Output the (x, y) coordinate of the center of the cell containing the given text.  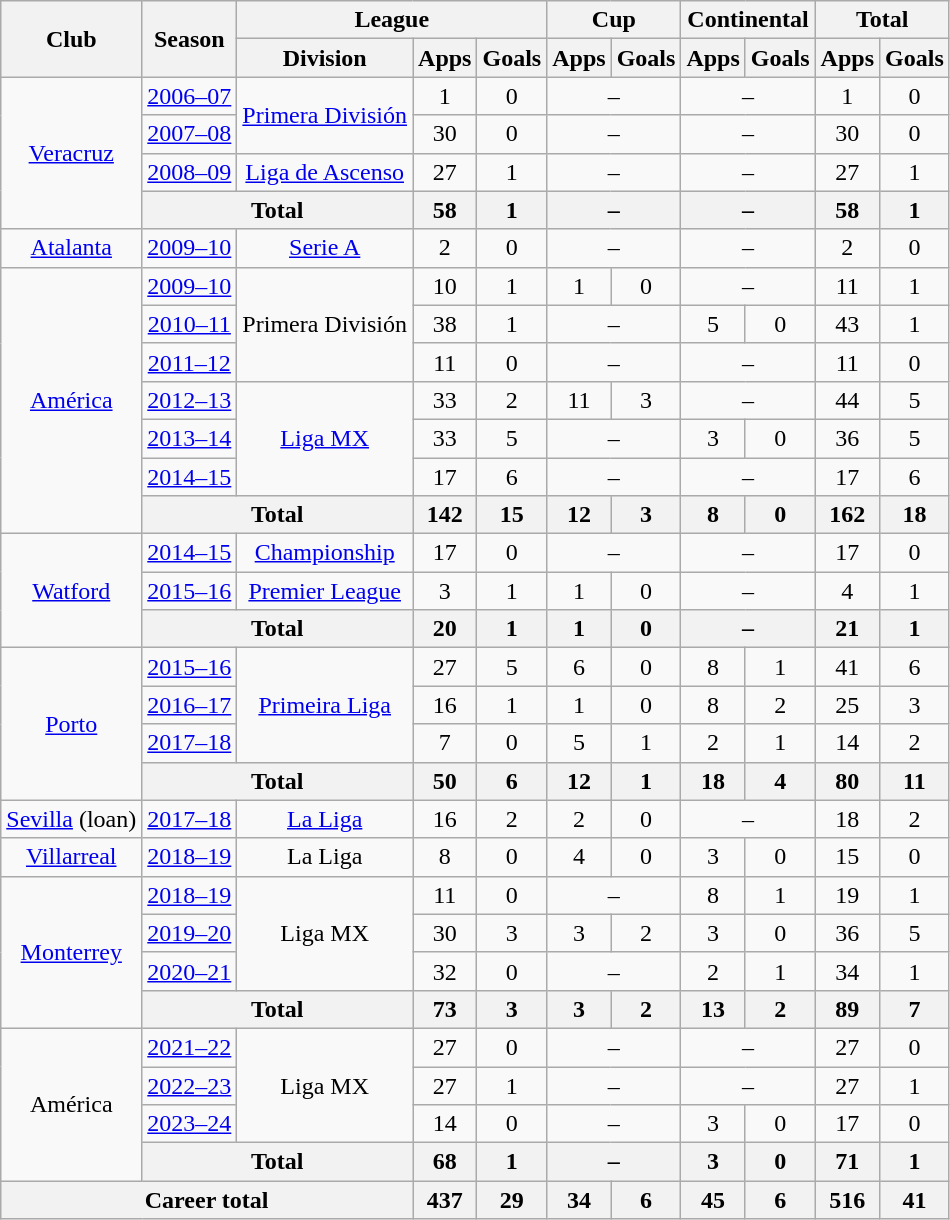
2010–11 (190, 324)
19 (847, 895)
516 (847, 1200)
2022–23 (190, 1085)
Sevilla (loan) (72, 819)
Serie A (325, 248)
Atalanta (72, 248)
Career total (207, 1200)
20 (445, 629)
21 (847, 629)
44 (847, 400)
Villarreal (72, 857)
80 (847, 781)
25 (847, 705)
29 (512, 1200)
2021–22 (190, 1047)
Cup (614, 20)
Premier League (325, 591)
2011–12 (190, 362)
71 (847, 1162)
Season (190, 39)
2019–20 (190, 933)
50 (445, 781)
2016–17 (190, 705)
13 (713, 1009)
Continental (748, 20)
32 (445, 971)
2023–24 (190, 1124)
Division (325, 58)
142 (445, 515)
Watford (72, 591)
162 (847, 515)
Liga de Ascenso (325, 172)
2013–14 (190, 438)
Championship (325, 553)
Monterrey (72, 952)
10 (445, 286)
2007–08 (190, 134)
2012–13 (190, 400)
68 (445, 1162)
43 (847, 324)
45 (713, 1200)
2020–21 (190, 971)
38 (445, 324)
89 (847, 1009)
437 (445, 1200)
League (392, 20)
2006–07 (190, 96)
Primeira Liga (325, 705)
73 (445, 1009)
Club (72, 39)
2008–09 (190, 172)
Porto (72, 724)
Veracruz (72, 153)
